Extract the [x, y] coordinate from the center of the cell holding the provided text.  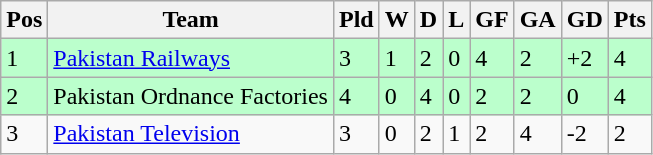
Pakistan Ordnance Factories [191, 96]
+2 [584, 58]
Pts [630, 20]
GA [538, 20]
Pos [24, 20]
GF [492, 20]
L [456, 20]
Pld [356, 20]
W [396, 20]
-2 [584, 134]
Pakistan Railways [191, 58]
GD [584, 20]
D [428, 20]
Team [191, 20]
Pakistan Television [191, 134]
